Return (X, Y) of the center of cell containing provided text 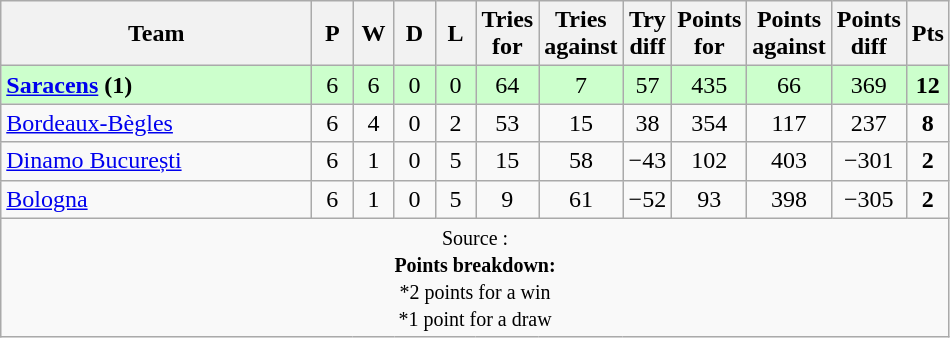
Points diff (868, 34)
W (374, 34)
7 (581, 85)
−301 (868, 161)
117 (789, 123)
403 (789, 161)
Try diff (648, 34)
Team (156, 34)
435 (710, 85)
Saracens (1) (156, 85)
12 (928, 85)
Source : Points breakdown:*2 points for a win*1 point for a draw (476, 278)
L (456, 34)
4 (374, 123)
Bologna (156, 199)
Tries for (508, 34)
61 (581, 199)
38 (648, 123)
57 (648, 85)
93 (710, 199)
Dinamo București (156, 161)
Bordeaux-Bègles (156, 123)
237 (868, 123)
−305 (868, 199)
Points against (789, 34)
9 (508, 199)
D (414, 34)
−43 (648, 161)
102 (710, 161)
53 (508, 123)
64 (508, 85)
8 (928, 123)
58 (581, 161)
66 (789, 85)
Points for (710, 34)
−52 (648, 199)
354 (710, 123)
Tries against (581, 34)
398 (789, 199)
P (332, 34)
369 (868, 85)
Pts (928, 34)
